Provide the [X, Y] coordinate of the cell's center where the given text is located.  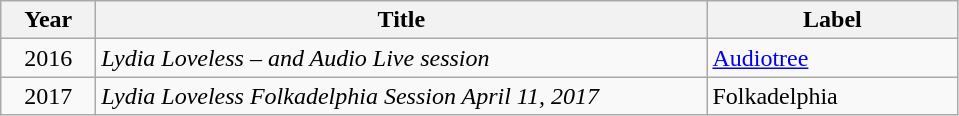
2016 [48, 58]
Label [832, 20]
Audiotree [832, 58]
Title [402, 20]
Lydia Loveless Folkadelphia Session April 11, 2017 [402, 96]
Folkadelphia [832, 96]
Year [48, 20]
Lydia Loveless – and Audio Live session [402, 58]
2017 [48, 96]
